Extract the (X, Y) coordinate from the center of the cell holding the provided text.  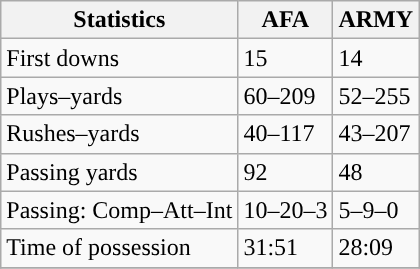
43–207 (376, 134)
5–9–0 (376, 210)
AFA (286, 20)
Time of possession (120, 248)
Rushes–yards (120, 134)
Passing yards (120, 172)
ARMY (376, 20)
14 (376, 58)
28:09 (376, 248)
52–255 (376, 96)
Plays–yards (120, 96)
15 (286, 58)
First downs (120, 58)
Passing: Comp–Att–Int (120, 210)
48 (376, 172)
Statistics (120, 20)
31:51 (286, 248)
10–20–3 (286, 210)
60–209 (286, 96)
40–117 (286, 134)
92 (286, 172)
